Search for the cell housing the specified text and yield its (X, Y) center coordinate. 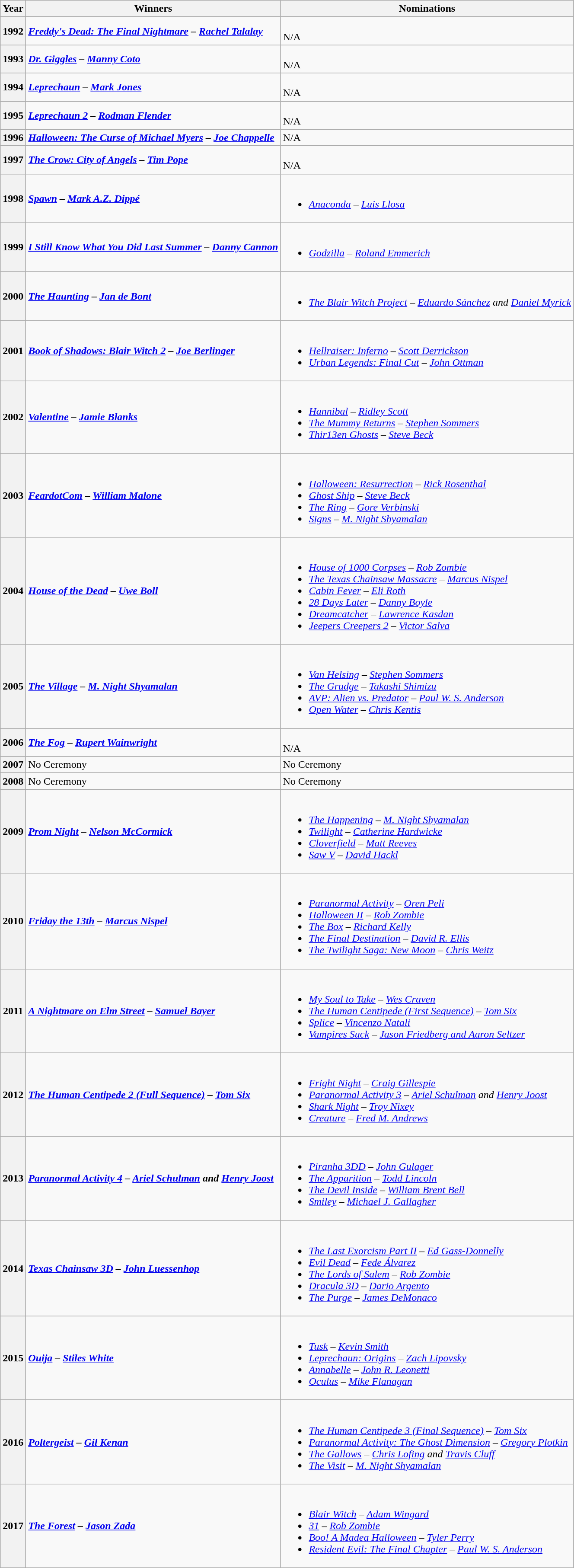
Leprechaun 2 – Rodman Flender (153, 115)
1993 (13, 59)
2012 (13, 1095)
2005 (13, 687)
2015 (13, 1358)
House of the Dead – Uwe Boll (153, 591)
Hannibal – Ridley ScottThe Mummy Returns – Stephen SommersThir13en Ghosts – Steve Beck (427, 417)
Godzilla – Roland Emmerich (427, 247)
2000 (13, 296)
1992 (13, 31)
Book of Shadows: Blair Witch 2 – Joe Berlinger (153, 351)
The Village – M. Night Shyamalan (153, 687)
Piranha 3DD – John GulagerThe Apparition – Todd LincolnThe Devil Inside – William Brent BellSmiley – Michael J. Gallagher (427, 1178)
Paranormal Activity 4 – Ariel Schulman and Henry Joost (153, 1178)
Poltergeist – Gil Kenan (153, 1442)
Nominations (427, 9)
I Still Know What You Did Last Summer – Danny Cannon (153, 247)
Blair Witch – Adam Wingard31 – Rob ZombieBoo! A Madea Halloween – Tyler PerryResident Evil: The Final Chapter – Paul W. S. Anderson (427, 1526)
Prom Night – Nelson McCormick (153, 831)
2011 (13, 1011)
Van Helsing – Stephen SommersThe Grudge – Takashi ShimizuAVP: Alien vs. Predator – Paul W. S. AndersonOpen Water – Chris Kentis (427, 687)
The Blair Witch Project – Eduardo Sánchez and Daniel Myrick (427, 296)
Spawn – Mark A.Z. Dippé (153, 198)
The Human Centipede 2 (Full Sequence) – Tom Six (153, 1095)
Freddy's Dead: The Final Nightmare – Rachel Talalay (153, 31)
Halloween: Resurrection – Rick RosenthalGhost Ship – Steve BeckThe Ring – Gore VerbinskiSigns – M. Night Shyamalan (427, 495)
Year (13, 9)
A Nightmare on Elm Street – Samuel Bayer (153, 1011)
1997 (13, 160)
2004 (13, 591)
2001 (13, 351)
Dr. Giggles – Manny Coto (153, 59)
2013 (13, 1178)
Anaconda – Luis Llosa (427, 198)
2014 (13, 1268)
The Fog – Rupert Wainwright (153, 743)
1996 (13, 137)
2017 (13, 1526)
2009 (13, 831)
FeardotCom – William Malone (153, 495)
Leprechaun – Mark Jones (153, 87)
Winners (153, 9)
1998 (13, 198)
The Haunting – Jan de Bont (153, 296)
My Soul to Take – Wes CravenThe Human Centipede (First Sequence) – Tom SixSplice – Vincenzo NataliVampires Suck – Jason Friedberg and Aaron Seltzer (427, 1011)
The Happening – M. Night ShyamalanTwilight – Catherine HardwickeCloverfield – Matt ReevesSaw V – David Hackl (427, 831)
Texas Chainsaw 3D – John Luessenhop (153, 1268)
The Forest – Jason Zada (153, 1526)
Friday the 13th – Marcus Nispel (153, 921)
2002 (13, 417)
Tusk – Kevin SmithLeprechaun: Origins – Zach LipovskyAnnabelle – John R. LeonettiOculus – Mike Flanagan (427, 1358)
2008 (13, 781)
Valentine – Jamie Blanks (153, 417)
The Crow: City of Angels – Tim Pope (153, 160)
Hellraiser: Inferno – Scott DerricksonUrban Legends: Final Cut – John Ottman (427, 351)
2010 (13, 921)
2003 (13, 495)
2016 (13, 1442)
1994 (13, 87)
Fright Night – Craig GillespieParanormal Activity 3 – Ariel Schulman and Henry JoostShark Night – Troy NixeyCreature – Fred M. Andrews (427, 1095)
1995 (13, 115)
1999 (13, 247)
2006 (13, 743)
Ouija – Stiles White (153, 1358)
Halloween: The Curse of Michael Myers – Joe Chappelle (153, 137)
2007 (13, 765)
